Scan for the cell matching the given text and deliver its [x, y] coordinate at center. 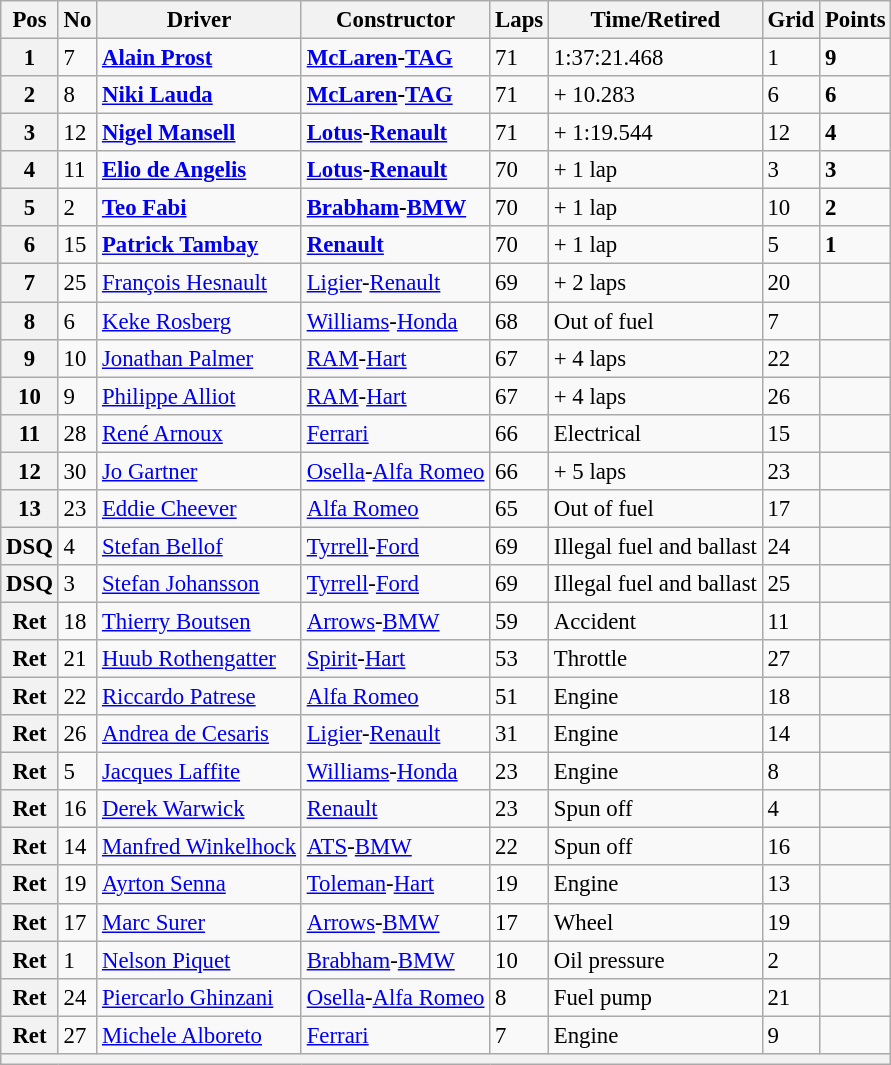
31 [520, 734]
Throttle [656, 659]
François Hesnault [200, 283]
Thierry Boutsen [200, 621]
Stefan Bellof [200, 546]
Driver [200, 20]
Fuel pump [656, 997]
Marc Surer [200, 922]
28 [77, 433]
René Arnoux [200, 433]
Stefan Johansson [200, 584]
Spirit-Hart [395, 659]
Time/Retired [656, 20]
Ayrton Senna [200, 885]
Keke Rosberg [200, 321]
Teo Fabi [200, 208]
30 [77, 471]
Laps [520, 20]
Jonathan Palmer [200, 358]
51 [520, 697]
Wheel [656, 922]
Grid [790, 20]
1:37:21.468 [656, 58]
Accident [656, 621]
Piercarlo Ghinzani [200, 997]
Philippe Alliot [200, 396]
Nigel Mansell [200, 133]
+ 10.283 [656, 95]
Huub Rothengatter [200, 659]
Manfred Winkelhock [200, 847]
Oil pressure [656, 960]
59 [520, 621]
Derek Warwick [200, 809]
20 [790, 283]
Pos [30, 20]
Riccardo Patrese [200, 697]
Andrea de Cesaris [200, 734]
Jacques Laffite [200, 772]
ATS-BMW [395, 847]
Elio de Angelis [200, 170]
Toleman-Hart [395, 885]
Points [856, 20]
Patrick Tambay [200, 245]
53 [520, 659]
+ 5 laps [656, 471]
Jo Gartner [200, 471]
+ 1:19.544 [656, 133]
No [77, 20]
Niki Lauda [200, 95]
Michele Alboreto [200, 1035]
Eddie Cheever [200, 509]
65 [520, 509]
68 [520, 321]
Alain Prost [200, 58]
Constructor [395, 20]
Nelson Piquet [200, 960]
+ 2 laps [656, 283]
Electrical [656, 433]
